Pinpoint the cell where the given text exists, returning its [x, y] midpoint coordinate. 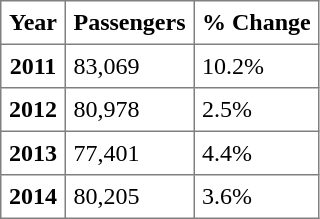
10.2% [256, 66]
2013 [33, 153]
2.5% [256, 110]
Passengers [129, 23]
2012 [33, 110]
4.4% [256, 153]
2011 [33, 66]
2014 [33, 197]
% Change [256, 23]
83,069 [129, 66]
3.6% [256, 197]
77,401 [129, 153]
80,205 [129, 197]
80,978 [129, 110]
Year [33, 23]
